Determine the [x, y] coordinate at the center of the cell enclosing the given text.  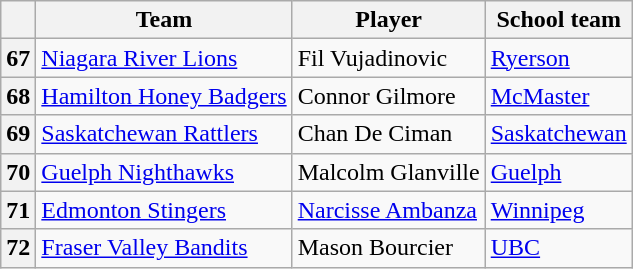
Fraser Valley Bandits [164, 248]
69 [18, 134]
School team [558, 20]
Guelph [558, 172]
Hamilton Honey Badgers [164, 96]
Narcisse Ambanza [388, 210]
72 [18, 248]
Fil Vujadinovic [388, 58]
Team [164, 20]
Edmonton Stingers [164, 210]
71 [18, 210]
McMaster [558, 96]
Chan De Ciman [388, 134]
Guelph Nighthawks [164, 172]
Saskatchewan Rattlers [164, 134]
Mason Bourcier [388, 248]
67 [18, 58]
Ryerson [558, 58]
Niagara River Lions [164, 58]
Winnipeg [558, 210]
UBC [558, 248]
Saskatchewan [558, 134]
68 [18, 96]
70 [18, 172]
Connor Gilmore [388, 96]
Malcolm Glanville [388, 172]
Player [388, 20]
